Extract the (x, y) coordinate from the center of the cell holding the provided text.  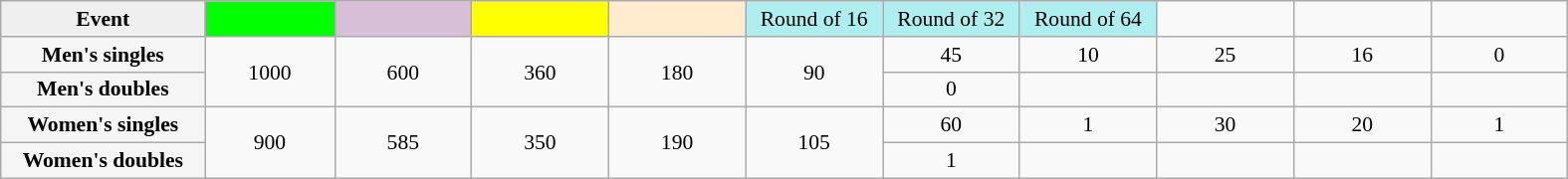
16 (1362, 55)
Men's singles (104, 55)
Women's doubles (104, 161)
Women's singles (104, 125)
Event (104, 19)
190 (677, 143)
Round of 32 (951, 19)
60 (951, 125)
1000 (270, 72)
900 (270, 143)
20 (1362, 125)
360 (541, 72)
Men's doubles (104, 89)
10 (1088, 55)
Round of 64 (1088, 19)
105 (814, 143)
25 (1226, 55)
45 (951, 55)
180 (677, 72)
90 (814, 72)
585 (403, 143)
600 (403, 72)
Round of 16 (814, 19)
350 (541, 143)
30 (1226, 125)
